Extract the (X, Y) coordinate from the center of the cell holding the provided text.  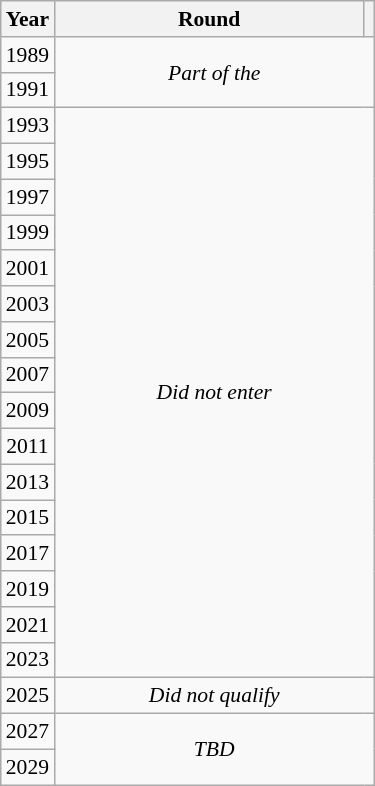
2005 (28, 340)
1989 (28, 55)
Part of the (214, 72)
2017 (28, 554)
1991 (28, 90)
2003 (28, 304)
1995 (28, 162)
2027 (28, 732)
2015 (28, 518)
2001 (28, 269)
Year (28, 19)
TBD (214, 750)
2025 (28, 696)
2029 (28, 767)
2009 (28, 411)
2023 (28, 660)
1993 (28, 126)
2019 (28, 589)
2007 (28, 375)
2021 (28, 625)
2013 (28, 482)
Did not enter (214, 393)
Round (209, 19)
Did not qualify (214, 696)
1999 (28, 233)
2011 (28, 447)
1997 (28, 197)
